Return (X, Y) of the center of cell containing provided text 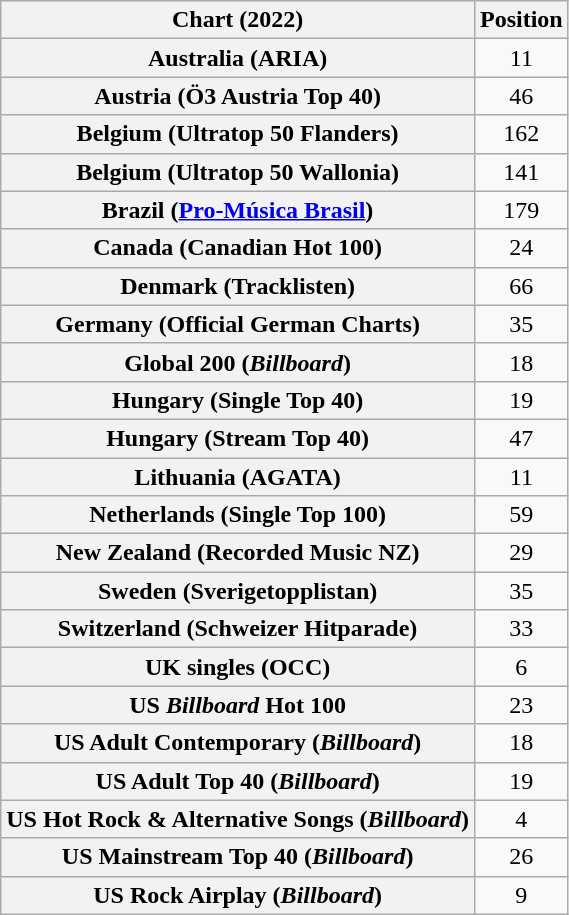
Sweden (Sverigetopplistan) (238, 591)
6 (521, 667)
Denmark (Tracklisten) (238, 286)
US Rock Airplay (Billboard) (238, 895)
33 (521, 629)
Canada (Canadian Hot 100) (238, 248)
Global 200 (Billboard) (238, 362)
US Adult Top 40 (Billboard) (238, 781)
4 (521, 819)
US Hot Rock & Alternative Songs (Billboard) (238, 819)
Belgium (Ultratop 50 Wallonia) (238, 172)
Brazil (Pro-Música Brasil) (238, 210)
US Mainstream Top 40 (Billboard) (238, 857)
59 (521, 515)
US Billboard Hot 100 (238, 705)
US Adult Contemporary (Billboard) (238, 743)
Netherlands (Single Top 100) (238, 515)
162 (521, 134)
Hungary (Stream Top 40) (238, 438)
9 (521, 895)
23 (521, 705)
UK singles (OCC) (238, 667)
Austria (Ö3 Austria Top 40) (238, 96)
24 (521, 248)
Switzerland (Schweizer Hitparade) (238, 629)
26 (521, 857)
Lithuania (AGATA) (238, 477)
46 (521, 96)
Hungary (Single Top 40) (238, 400)
Australia (ARIA) (238, 58)
Position (521, 20)
66 (521, 286)
New Zealand (Recorded Music NZ) (238, 553)
179 (521, 210)
141 (521, 172)
Germany (Official German Charts) (238, 324)
29 (521, 553)
Chart (2022) (238, 20)
47 (521, 438)
Belgium (Ultratop 50 Flanders) (238, 134)
